Search for the cell housing the specified text and yield its (X, Y) center coordinate. 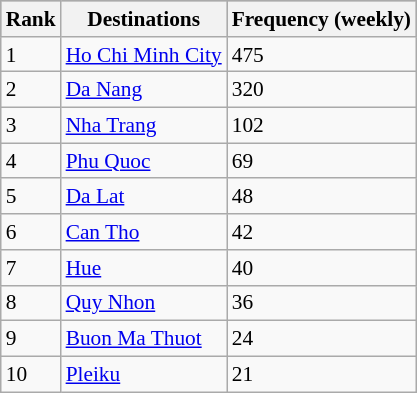
40 (322, 268)
42 (322, 232)
4 (31, 161)
Buon Ma Thuot (144, 339)
320 (322, 90)
7 (31, 268)
1 (31, 55)
Nha Trang (144, 126)
3 (31, 126)
Phu Quoc (144, 161)
475 (322, 55)
8 (31, 303)
Ho Chi Minh City (144, 55)
Destinations (144, 19)
Rank (31, 19)
9 (31, 339)
48 (322, 197)
2 (31, 90)
Can Tho (144, 232)
69 (322, 161)
21 (322, 374)
24 (322, 339)
Da Lat (144, 197)
Frequency (weekly) (322, 19)
36 (322, 303)
10 (31, 374)
Da Nang (144, 90)
6 (31, 232)
Pleiku (144, 374)
Quy Nhon (144, 303)
Hue (144, 268)
102 (322, 126)
5 (31, 197)
